For the text-containing cell, return its midpoint in (X, Y) coordinate format. 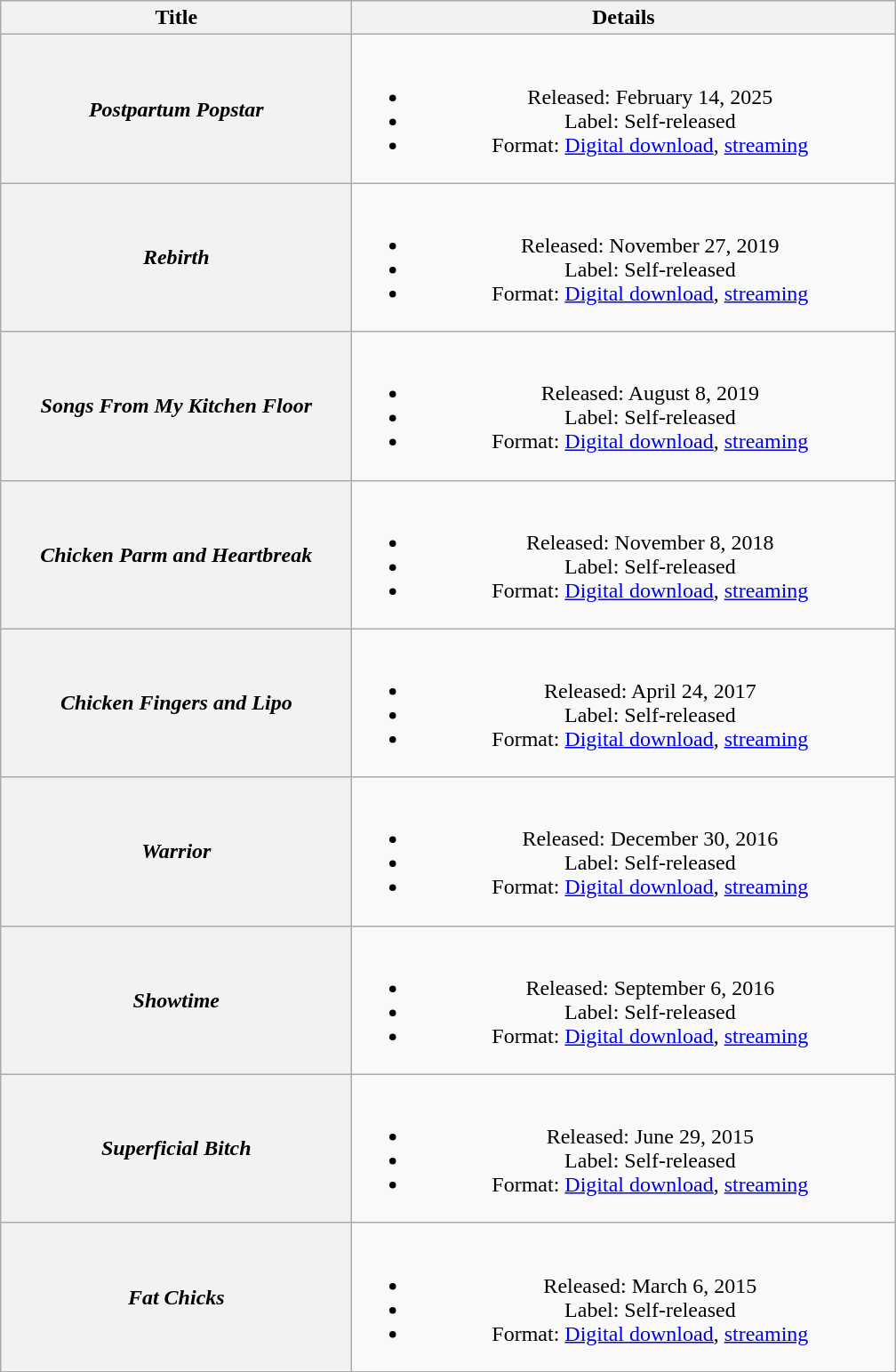
Rebirth (176, 258)
Warrior (176, 852)
Released: December 30, 2016Label: Self-releasedFormat: Digital download, streaming (624, 852)
Fat Chicks (176, 1296)
Songs From My Kitchen Floor (176, 405)
Postpartum Popstar (176, 108)
Released: September 6, 2016Label: Self-releasedFormat: Digital download, streaming (624, 999)
Details (624, 18)
Title (176, 18)
Chicken Fingers and Lipo (176, 702)
Released: November 27, 2019Label: Self-releasedFormat: Digital download, streaming (624, 258)
Superficial Bitch (176, 1149)
Released: November 8, 2018Label: Self-releasedFormat: Digital download, streaming (624, 555)
Released: April 24, 2017Label: Self-releasedFormat: Digital download, streaming (624, 702)
Chicken Parm and Heartbreak (176, 555)
Showtime (176, 999)
Released: February 14, 2025Label: Self-releasedFormat: Digital download, streaming (624, 108)
Released: March 6, 2015Label: Self-releasedFormat: Digital download, streaming (624, 1296)
Released: June 29, 2015Label: Self-releasedFormat: Digital download, streaming (624, 1149)
Released: August 8, 2019Label: Self-releasedFormat: Digital download, streaming (624, 405)
